Capture the cell that displays the provided text and extract its (X, Y) central coordinate. 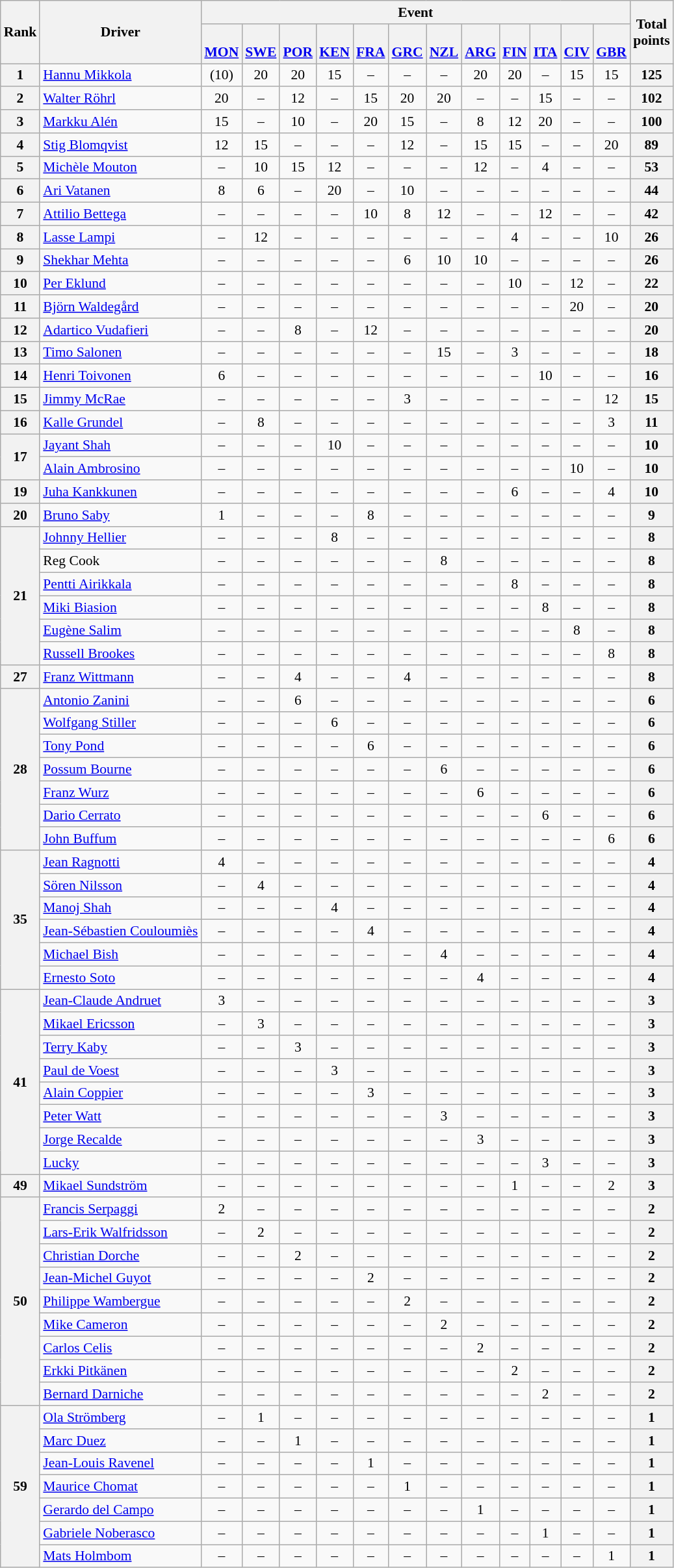
Lars-Erik Walfridsson (120, 1232)
FIN (515, 44)
Tony Pond (120, 746)
49 (21, 1186)
Bernard Darniche (120, 1395)
Possum Bourne (120, 770)
Stig Blomqvist (120, 145)
35 (21, 920)
Miki Biasion (120, 607)
102 (651, 99)
Jorge Recalde (120, 1140)
Pentti Airikkala (120, 585)
41 (21, 1082)
Dario Cerrato (120, 816)
Eugène Salim (120, 631)
Bruno Saby (120, 515)
SWE (261, 44)
7 (21, 214)
Ari Vatanen (120, 191)
Sören Nilsson (120, 885)
Michèle Mouton (120, 168)
Ola Strömberg (120, 1417)
Event (415, 12)
44 (651, 191)
Ernesto Soto (120, 978)
Terry Kaby (120, 1047)
Michael Bish (120, 955)
Alain Coppier (120, 1093)
Rank (21, 32)
89 (651, 145)
Philippe Wambergue (120, 1302)
MON (221, 44)
28 (21, 769)
Johnny Hellier (120, 538)
Mikael Sundström (120, 1186)
Wolfgang Stiller (120, 723)
Antonio Zanini (120, 700)
Attilio Bettega (120, 214)
Hannu Mikkola (120, 75)
Mats Holmbom (120, 1556)
Henri Toivonen (120, 376)
125 (651, 75)
Mikael Ericsson (120, 1024)
Jean-Michel Guyot (120, 1278)
Gerardo del Campo (120, 1510)
18 (651, 353)
19 (21, 492)
27 (21, 677)
GBR (611, 44)
FRA (370, 44)
KEN (334, 44)
Jean-Louis Ravenel (120, 1463)
Kalle Grundel (120, 422)
Jean-Claude Andruet (120, 1001)
Jean Ragnotti (120, 862)
GRC (408, 44)
42 (651, 214)
Totalpoints (651, 32)
5 (21, 168)
Björn Waldegård (120, 307)
Paul de Voest (120, 1070)
Christian Dorche (120, 1256)
Peter Watt (120, 1117)
Shekhar Mehta (120, 260)
Lucky (120, 1163)
Carlos Celis (120, 1348)
Marc Duez (120, 1441)
Franz Wittmann (120, 677)
Timo Salonen (120, 353)
Walter Röhrl (120, 99)
Jayant Shah (120, 446)
Lasse Lampi (120, 237)
Russell Brookes (120, 654)
Markku Alén (120, 121)
Manoj Shah (120, 908)
POR (298, 44)
John Buffum (120, 839)
13 (21, 353)
17 (21, 457)
Jean-Sébastien Couloumiès (120, 931)
Maurice Chomat (120, 1487)
100 (651, 121)
ARG (480, 44)
Erkki Pitkänen (120, 1371)
(10) (221, 75)
Alain Ambrosino (120, 469)
22 (651, 284)
59 (21, 1486)
Jimmy McRae (120, 399)
Juha Kankkunen (120, 492)
53 (651, 168)
Mike Cameron (120, 1325)
Francis Serpaggi (120, 1209)
21 (21, 596)
Gabriele Noberasco (120, 1533)
50 (21, 1302)
CIV (577, 44)
Driver (120, 32)
Per Eklund (120, 284)
14 (21, 376)
Reg Cook (120, 561)
Adartico Vudafieri (120, 330)
Franz Wurz (120, 792)
NZL (445, 44)
ITA (546, 44)
